Provide the [X, Y] coordinate of the cell's center where the given text is located.  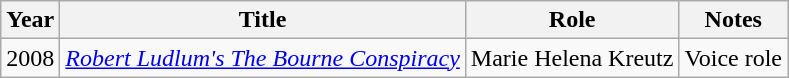
Robert Ludlum's The Bourne Conspiracy [263, 58]
Title [263, 20]
Role [572, 20]
Voice role [734, 58]
2008 [30, 58]
Marie Helena Kreutz [572, 58]
Notes [734, 20]
Year [30, 20]
